Search for the cell housing the specified text and yield its [x, y] center coordinate. 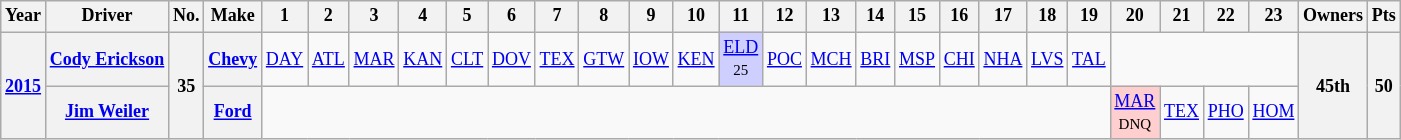
MSP [918, 59]
KEN [696, 59]
POC [785, 59]
18 [1048, 16]
KAN [423, 59]
35 [186, 86]
2 [329, 16]
BRI [876, 59]
GTW [604, 59]
1 [284, 16]
Chevy [233, 59]
Cody Erickson [106, 59]
ELD25 [741, 59]
12 [785, 16]
14 [876, 16]
DAY [284, 59]
17 [1003, 16]
NHA [1003, 59]
10 [696, 16]
Ford [233, 113]
Driver [106, 16]
Make [233, 16]
20 [1135, 16]
LVS [1048, 59]
21 [1182, 16]
16 [959, 16]
PHO [1226, 113]
IOW [652, 59]
23 [1274, 16]
13 [831, 16]
2015 [24, 86]
HOM [1274, 113]
MAR [374, 59]
Jim Weiler [106, 113]
3 [374, 16]
Owners [1334, 16]
CHI [959, 59]
TAL [1089, 59]
6 [512, 16]
5 [468, 16]
MCH [831, 59]
11 [741, 16]
Pts [1384, 16]
9 [652, 16]
No. [186, 16]
CLT [468, 59]
MARDNQ [1135, 113]
45th [1334, 86]
22 [1226, 16]
ATL [329, 59]
15 [918, 16]
8 [604, 16]
DOV [512, 59]
Year [24, 16]
19 [1089, 16]
7 [557, 16]
4 [423, 16]
50 [1384, 86]
